Extract the [x, y] coordinate from the center of the cell holding the provided text.  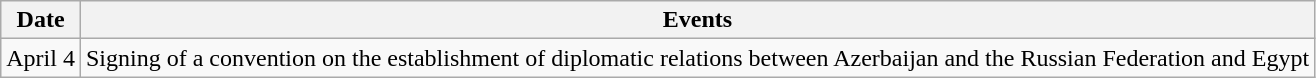
Date [41, 20]
Events [697, 20]
Signing of a convention on the establishment of diplomatic relations between Azerbaijan and the Russian Federation and Egypt [697, 58]
April 4 [41, 58]
